Provide the [x, y] coordinate of the cell's center where the given text is located.  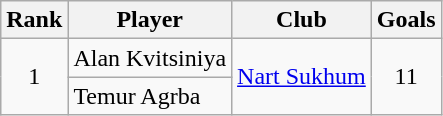
Rank [34, 20]
1 [34, 77]
Alan Kvitsiniya [150, 58]
Nart Sukhum [302, 77]
11 [406, 77]
Player [150, 20]
Club [302, 20]
Temur Agrba [150, 96]
Goals [406, 20]
